From the cell containing the given text, extract its center point as (X, Y) coordinate. 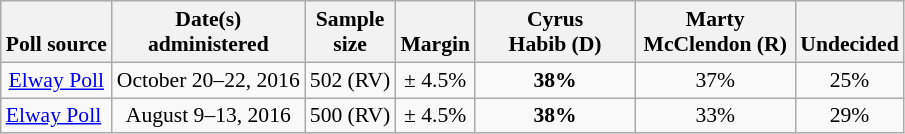
Undecided (849, 32)
CyrusHabib (D) (555, 32)
502 (RV) (350, 80)
October 20–22, 2016 (208, 80)
500 (RV) (350, 116)
29% (849, 116)
Margin (435, 32)
MartyMcClendon (R) (715, 32)
Date(s)administered (208, 32)
Poll source (56, 32)
Samplesize (350, 32)
August 9–13, 2016 (208, 116)
33% (715, 116)
25% (849, 80)
37% (715, 80)
